Extract the [X, Y] coordinate from the center of the cell holding the provided text.  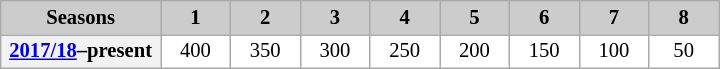
250 [405, 51]
1 [195, 17]
200 [475, 51]
400 [195, 51]
5 [475, 17]
6 [544, 17]
50 [684, 51]
8 [684, 17]
300 [335, 51]
Seasons [81, 17]
4 [405, 17]
350 [265, 51]
150 [544, 51]
2 [265, 17]
7 [614, 17]
2017/18–present [81, 51]
100 [614, 51]
3 [335, 17]
